Output the (X, Y) coordinate of the center of the cell containing the given text.  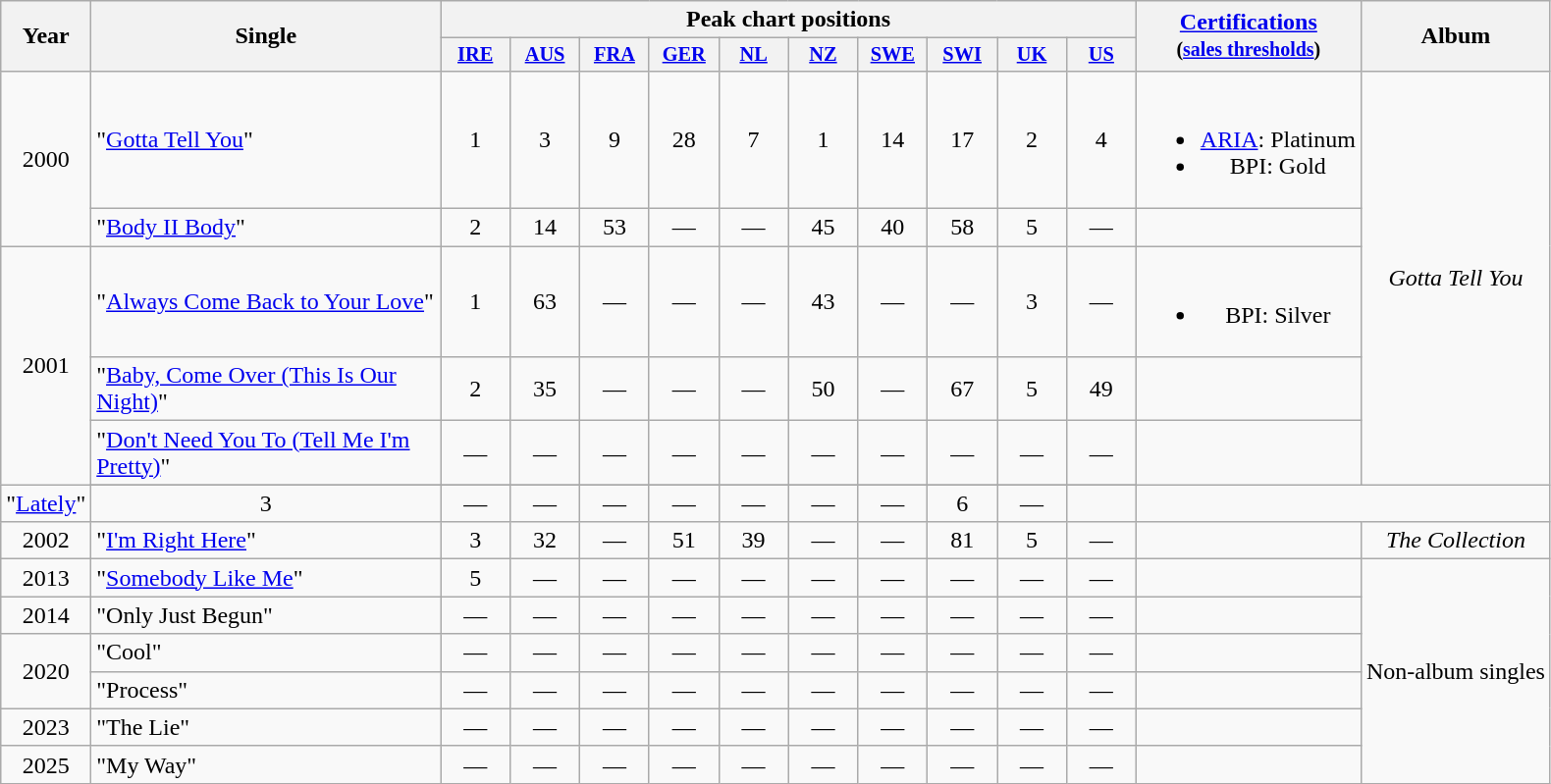
2013 (46, 578)
GER (683, 55)
ARIA: PlatinumBPI: Gold (1249, 139)
49 (1101, 389)
Certifications(sales thresholds) (1249, 36)
40 (893, 228)
Year (46, 36)
81 (962, 541)
35 (546, 389)
"Don't Need You To (Tell Me I'm Pretty)" (266, 453)
6 (962, 503)
58 (962, 228)
28 (683, 139)
53 (615, 228)
39 (754, 541)
2002 (46, 541)
AUS (546, 55)
"Gotta Tell You" (266, 139)
7 (754, 139)
51 (683, 541)
Gotta Tell You (1455, 277)
US (1101, 55)
9 (615, 139)
The Collection (1455, 541)
IRE (475, 55)
"Always Come Back to Your Love" (266, 302)
FRA (615, 55)
Non-album singles (1455, 671)
BPI: Silver (1249, 302)
2014 (46, 615)
"Process" (266, 690)
17 (962, 139)
"Somebody Like Me" (266, 578)
"My Way" (266, 764)
2020 (46, 671)
2001 (46, 365)
45 (823, 228)
Peak chart positions (789, 20)
"Baby, Come Over (This Is Our Night)" (266, 389)
SWE (893, 55)
67 (962, 389)
"Only Just Begun" (266, 615)
Single (266, 36)
SWI (962, 55)
63 (546, 302)
43 (823, 302)
"The Lie" (266, 727)
"Lately" (46, 503)
2023 (46, 727)
Album (1455, 36)
4 (1101, 139)
"I'm Right Here" (266, 541)
"Cool" (266, 653)
NZ (823, 55)
2000 (46, 158)
UK (1033, 55)
"Body II Body" (266, 228)
2025 (46, 764)
32 (546, 541)
NL (754, 55)
50 (823, 389)
